Determine the [X, Y] coordinate at the center of the cell enclosing the given text.  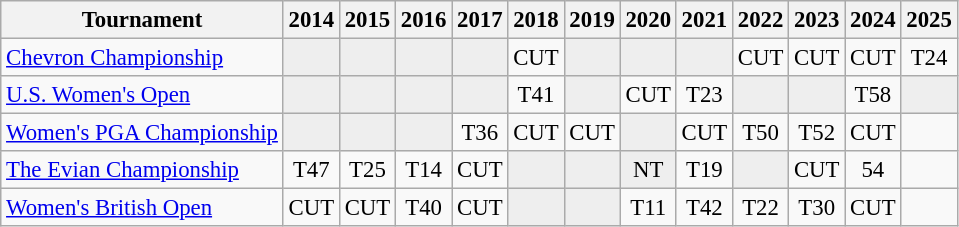
T36 [480, 133]
T41 [536, 95]
2019 [592, 20]
T14 [424, 170]
2015 [367, 20]
2025 [929, 20]
T52 [817, 133]
The Evian Championship [142, 170]
2014 [311, 20]
T25 [367, 170]
T23 [704, 95]
Women's British Open [142, 208]
NT [648, 170]
2016 [424, 20]
U.S. Women's Open [142, 95]
T11 [648, 208]
2021 [704, 20]
Women's PGA Championship [142, 133]
T19 [704, 170]
2020 [648, 20]
Chevron Championship [142, 58]
T50 [760, 133]
T58 [873, 95]
T47 [311, 170]
2024 [873, 20]
T22 [760, 208]
2023 [817, 20]
T30 [817, 208]
T42 [704, 208]
T40 [424, 208]
2018 [536, 20]
54 [873, 170]
2022 [760, 20]
Tournament [142, 20]
2017 [480, 20]
T24 [929, 58]
